Pinpoint the cell where the given text exists, returning its (x, y) midpoint coordinate. 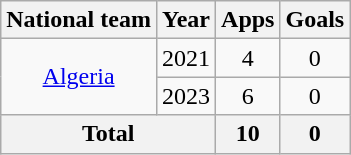
2023 (186, 96)
4 (248, 58)
National team (79, 20)
2021 (186, 58)
Total (108, 134)
Goals (315, 20)
10 (248, 134)
Algeria (79, 77)
Year (186, 20)
6 (248, 96)
Apps (248, 20)
